Identify which cell holds the provided text, then report its (X, Y) central coordinate. 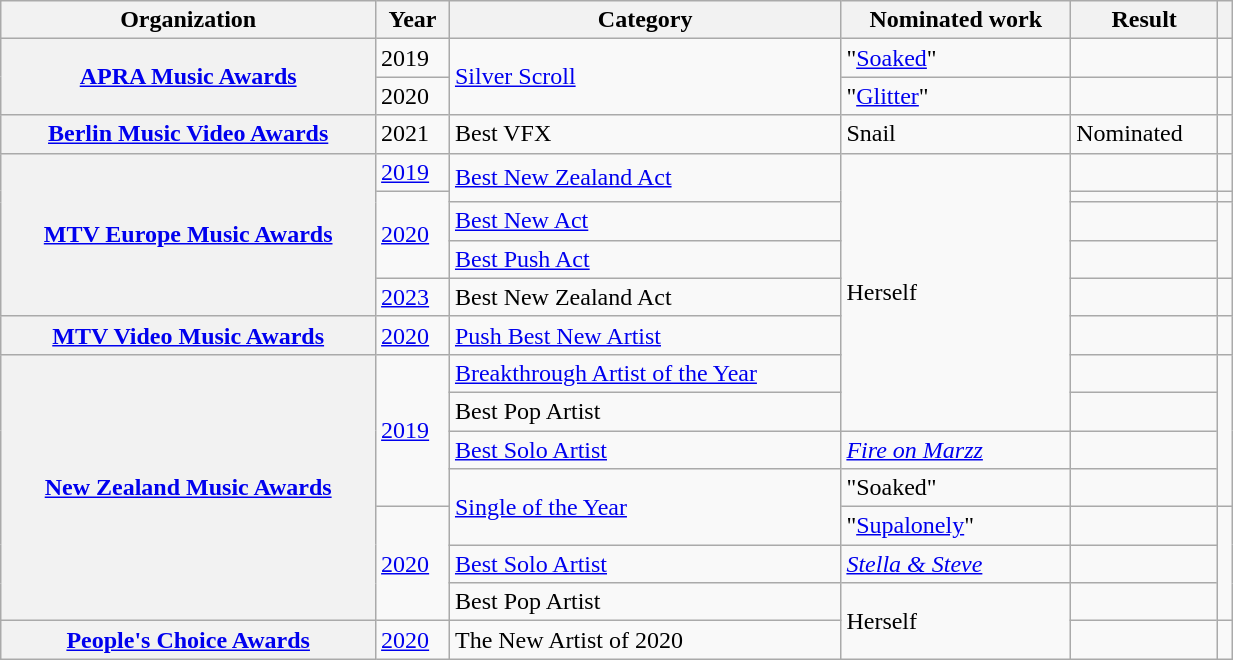
Berlin Music Video Awards (188, 134)
Organization (188, 20)
2021 (413, 134)
"Supalonely" (956, 526)
Best VFX (644, 134)
2023 (413, 297)
People's Choice Awards (188, 640)
Result (1144, 20)
Single of the Year (644, 507)
Year (413, 20)
"Glitter" (956, 96)
Push Best New Artist (644, 335)
Best Push Act (644, 259)
Best New Act (644, 221)
Silver Scroll (644, 77)
Stella & Steve (956, 564)
MTV Video Music Awards (188, 335)
Fire on Marzz (956, 449)
The New Artist of 2020 (644, 640)
Nominated (1144, 134)
New Zealand Music Awards (188, 487)
Nominated work (956, 20)
APRA Music Awards (188, 77)
Category (644, 20)
MTV Europe Music Awards (188, 234)
Breakthrough Artist of the Year (644, 373)
Snail (956, 134)
